Scan for the cell matching the given text and deliver its [X, Y] coordinate at center. 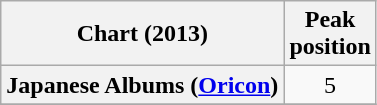
Japanese Albums (Oricon) [142, 85]
5 [330, 85]
Peakposition [330, 34]
Chart (2013) [142, 34]
